Capture the cell that displays the provided text and extract its [X, Y] central coordinate. 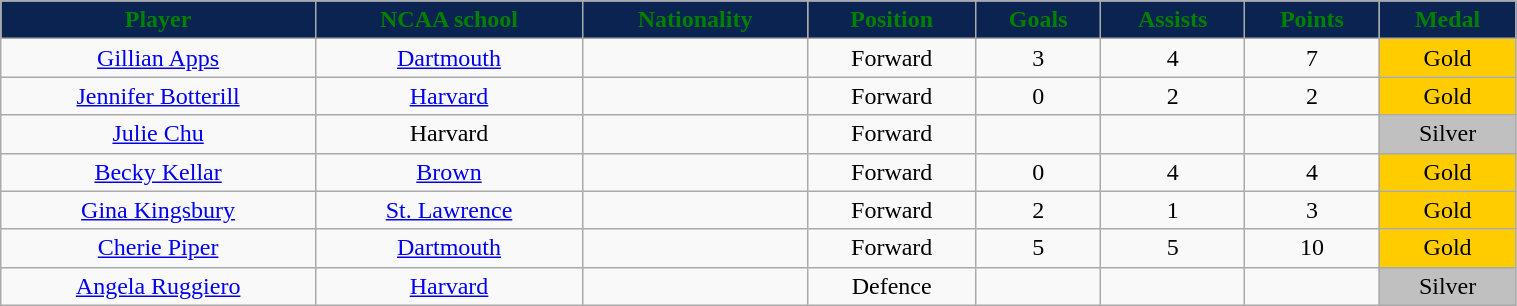
Angela Ruggiero [158, 286]
Assists [1173, 20]
10 [1312, 248]
Goals [1038, 20]
Jennifer Botterill [158, 96]
7 [1312, 58]
Gina Kingsbury [158, 210]
Cherie Piper [158, 248]
Player [158, 20]
1 [1173, 210]
NCAA school [448, 20]
Medal [1448, 20]
Gillian Apps [158, 58]
St. Lawrence [448, 210]
Becky Kellar [158, 172]
Nationality [696, 20]
Position [892, 20]
Defence [892, 286]
Julie Chu [158, 134]
Brown [448, 172]
Points [1312, 20]
